Identify which cell holds the provided text, then report its (X, Y) central coordinate. 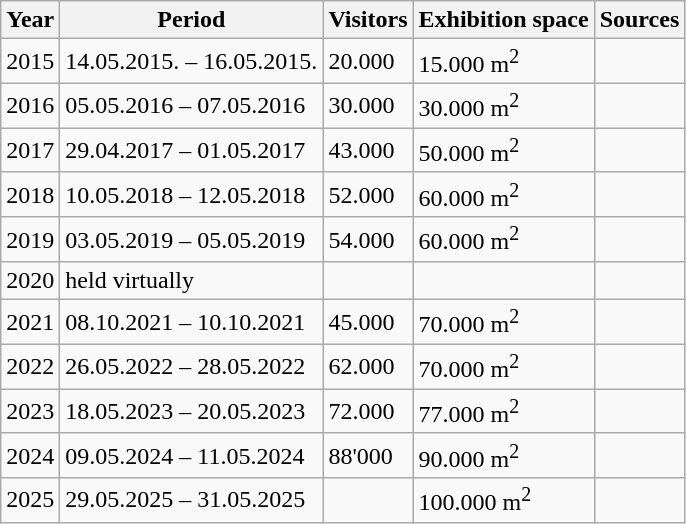
05.05.2016 – 07.05.2016 (192, 106)
2024 (30, 456)
03.05.2019 – 05.05.2019 (192, 240)
77.000 m2 (504, 412)
2017 (30, 150)
52.000 (368, 194)
10.05.2018 – 12.05.2018 (192, 194)
50.000 m2 (504, 150)
2025 (30, 500)
2015 (30, 62)
90.000 m2 (504, 456)
88'000 (368, 456)
2020 (30, 281)
29.04.2017 – 01.05.2017 (192, 150)
2021 (30, 322)
29.05.2025 – 31.05.2025 (192, 500)
26.05.2022 – 28.05.2022 (192, 366)
18.05.2023 – 20.05.2023 (192, 412)
2016 (30, 106)
held virtually (192, 281)
43.000 (368, 150)
54.000 (368, 240)
15.000 m2 (504, 62)
2023 (30, 412)
Year (30, 20)
Exhibition space (504, 20)
30.000 m2 (504, 106)
30.000 (368, 106)
2022 (30, 366)
62.000 (368, 366)
Visitors (368, 20)
20.000 (368, 62)
09.05.2024 – 11.05.2024 (192, 456)
2019 (30, 240)
100.000 m2 (504, 500)
72.000 (368, 412)
Period (192, 20)
45.000 (368, 322)
2018 (30, 194)
Sources (640, 20)
08.10.2021 – 10.10.2021 (192, 322)
14.05.2015. – 16.05.2015. (192, 62)
